From the cell containing the given text, extract its center point as [X, Y] coordinate. 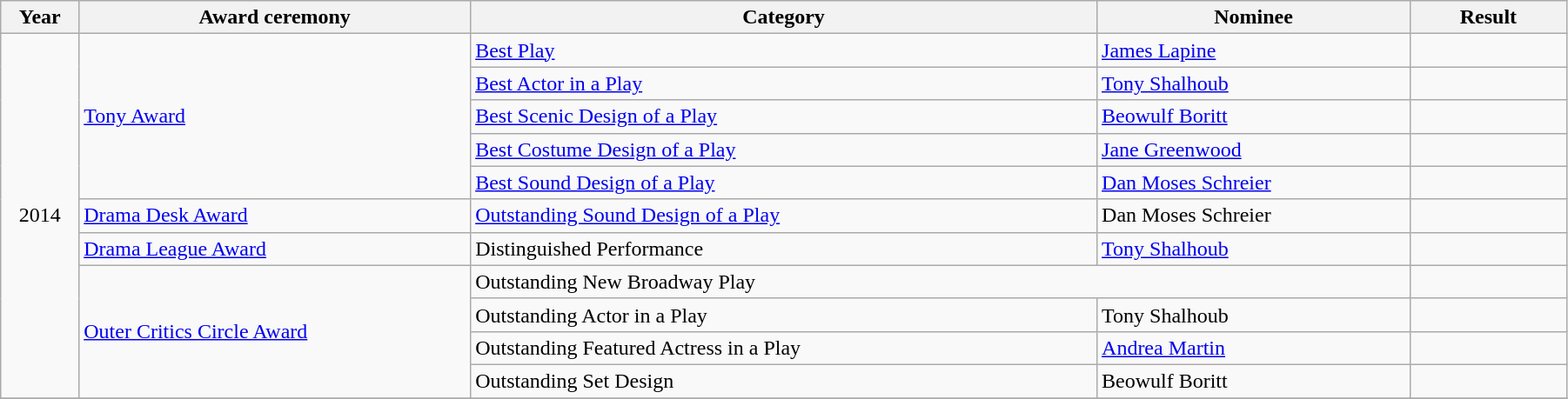
Outstanding New Broadway Play [941, 282]
Best Sound Design of a Play [784, 183]
Drama Desk Award [275, 216]
Result [1488, 17]
Best Actor in a Play [784, 83]
Year [40, 17]
Best Costume Design of a Play [784, 150]
2014 [40, 216]
Tony Award [275, 116]
Outstanding Set Design [784, 381]
Category [784, 17]
Outstanding Actor in a Play [784, 315]
Outstanding Featured Actress in a Play [784, 348]
Jane Greenwood [1254, 150]
James Lapine [1254, 50]
Best Scenic Design of a Play [784, 116]
Drama League Award [275, 249]
Award ceremony [275, 17]
Outstanding Sound Design of a Play [784, 216]
Best Play [784, 50]
Outer Critics Circle Award [275, 331]
Andrea Martin [1254, 348]
Nominee [1254, 17]
Distinguished Performance [784, 249]
